Scan for the cell matching the given text and deliver its [X, Y] coordinate at center. 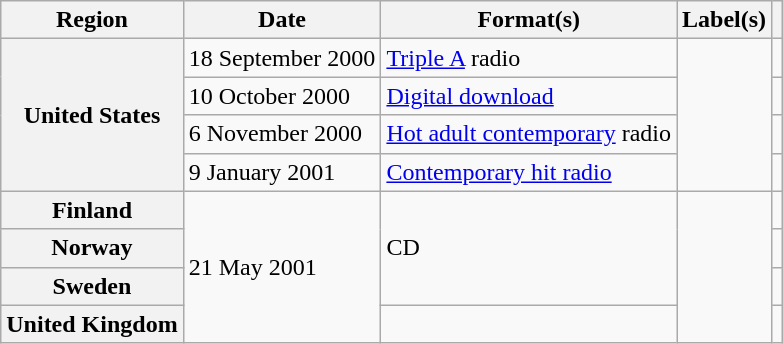
Contemporary hit radio [529, 172]
Date [282, 20]
Digital download [529, 96]
United Kingdom [92, 324]
United States [92, 115]
6 November 2000 [282, 134]
Label(s) [724, 20]
Region [92, 20]
21 May 2001 [282, 267]
9 January 2001 [282, 172]
Sweden [92, 286]
18 September 2000 [282, 58]
Norway [92, 248]
Triple A radio [529, 58]
CD [529, 248]
10 October 2000 [282, 96]
Finland [92, 210]
Format(s) [529, 20]
Hot adult contemporary radio [529, 134]
